Identify which cell holds the provided text, then report its [X, Y] central coordinate. 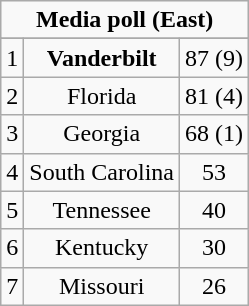
26 [214, 286]
Georgia [102, 134]
Florida [102, 96]
Missouri [102, 286]
7 [12, 286]
5 [12, 210]
81 (4) [214, 96]
40 [214, 210]
2 [12, 96]
30 [214, 248]
53 [214, 172]
Media poll (East) [125, 20]
6 [12, 248]
3 [12, 134]
1 [12, 58]
Vanderbilt [102, 58]
68 (1) [214, 134]
4 [12, 172]
Tennessee [102, 210]
Kentucky [102, 248]
87 (9) [214, 58]
South Carolina [102, 172]
